Return (x, y) of the center of cell containing provided text 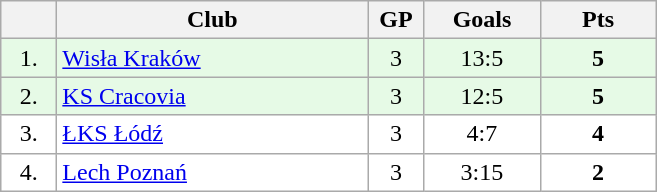
1. (29, 58)
13:5 (482, 58)
GP (396, 20)
2 (598, 172)
KS Cracovia (212, 96)
Club (212, 20)
Goals (482, 20)
12:5 (482, 96)
3. (29, 134)
Pts (598, 20)
4:7 (482, 134)
ŁKS Łódź (212, 134)
4 (598, 134)
2. (29, 96)
3:15 (482, 172)
Lech Poznań (212, 172)
Wisła Kraków (212, 58)
4. (29, 172)
